Find where the given text appears and provide that cell's center as (x, y) coordinate. 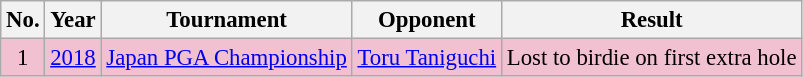
Result (651, 20)
Toru Taniguchi (426, 58)
Opponent (426, 20)
1 (23, 58)
Year (73, 20)
No. (23, 20)
2018 (73, 58)
Lost to birdie on first extra hole (651, 58)
Tournament (226, 20)
Japan PGA Championship (226, 58)
